From the cell containing the given text, extract its center point as [x, y] coordinate. 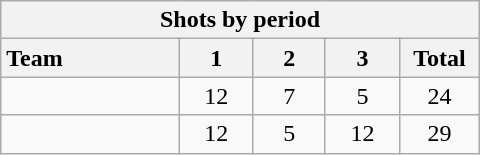
1 [216, 58]
Team [90, 58]
Shots by period [240, 20]
24 [440, 96]
Total [440, 58]
3 [362, 58]
2 [289, 58]
7 [289, 96]
29 [440, 134]
